Return the (x, y) coordinate for the center point of the cell that contains the specified text.  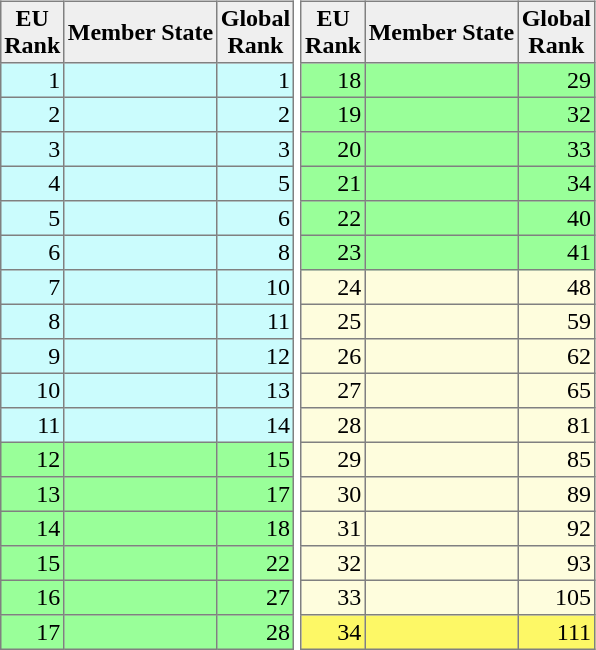
16 (32, 597)
48 (556, 287)
20 (333, 149)
41 (556, 252)
93 (556, 563)
62 (556, 356)
111 (556, 632)
65 (556, 390)
81 (556, 425)
31 (333, 528)
40 (556, 218)
7 (32, 287)
30 (333, 494)
19 (333, 114)
89 (556, 494)
59 (556, 321)
85 (556, 459)
4 (32, 183)
25 (333, 321)
9 (32, 356)
26 (333, 356)
23 (333, 252)
105 (556, 597)
21 (333, 183)
24 (333, 287)
92 (556, 528)
